Output the [x, y] coordinate of the center of the cell containing the given text.  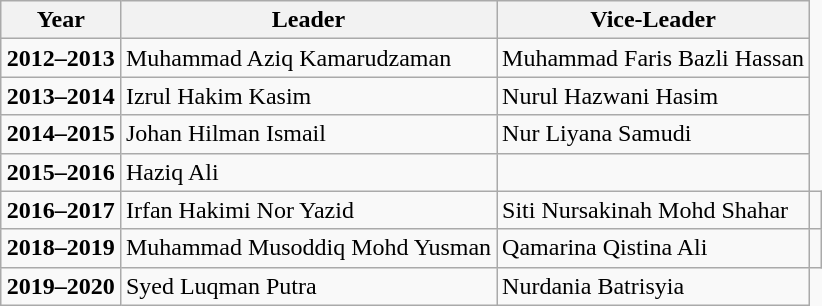
2016–2017 [60, 210]
2018–2019 [60, 248]
Vice-Leader [654, 20]
2019–2020 [60, 286]
Nur Liyana Samudi [654, 134]
Muhammad Faris Bazli Hassan [654, 58]
Leader [308, 20]
2014–2015 [60, 134]
Nurdania Batrisyia [654, 286]
Year [60, 20]
Irfan Hakimi Nor Yazid [308, 210]
Nurul Hazwani Hasim [654, 96]
Haziq Ali [308, 172]
Muhammad Musoddiq Mohd Yusman [308, 248]
2015–2016 [60, 172]
Siti Nursakinah Mohd Shahar [654, 210]
Johan Hilman Ismail [308, 134]
Syed Luqman Putra [308, 286]
Qamarina Qistina Ali [654, 248]
2013–2014 [60, 96]
2012–2013 [60, 58]
Izrul Hakim Kasim [308, 96]
Muhammad Aziq Kamarudzaman [308, 58]
